Scan for the cell matching the given text and deliver its [x, y] coordinate at center. 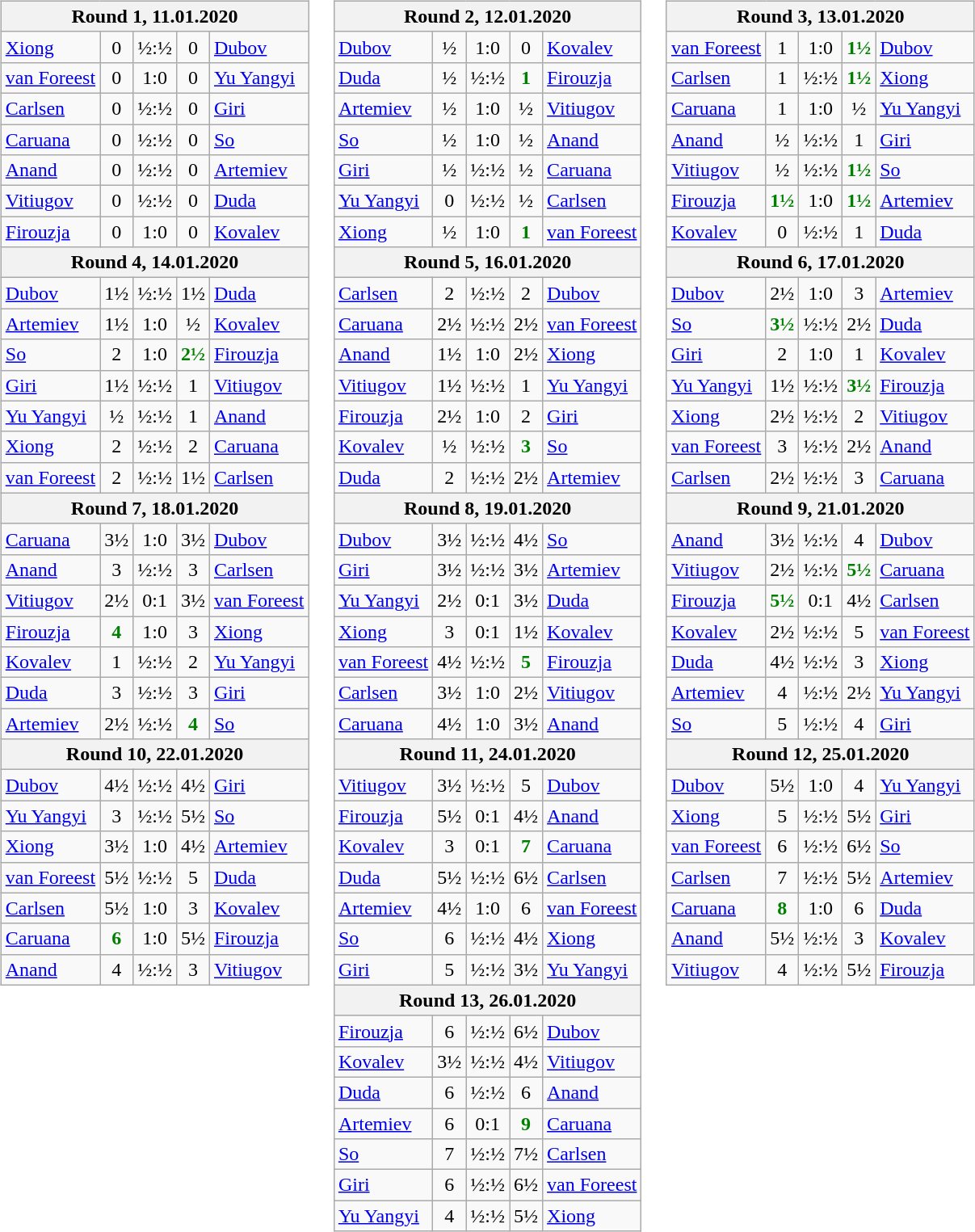
Round 1, 11.01.2020 [155, 16]
8 [782, 908]
Round 9, 21.01.2020 [821, 508]
Round 4, 14.01.2020 [155, 263]
Round 2, 12.01.2020 [488, 16]
7½ [527, 1154]
9 [527, 1124]
Round 5, 16.01.2020 [488, 263]
Round 8, 19.01.2020 [488, 508]
Round 13, 26.01.2020 [488, 1000]
Round 11, 24.01.2020 [488, 755]
Round 3, 13.01.2020 [821, 16]
Round 6, 17.01.2020 [821, 263]
Round 7, 18.01.2020 [155, 508]
Round 12, 25.01.2020 [821, 755]
Round 10, 22.01.2020 [155, 755]
